Determine the (x, y) coordinate at the center of the cell enclosing the given text.  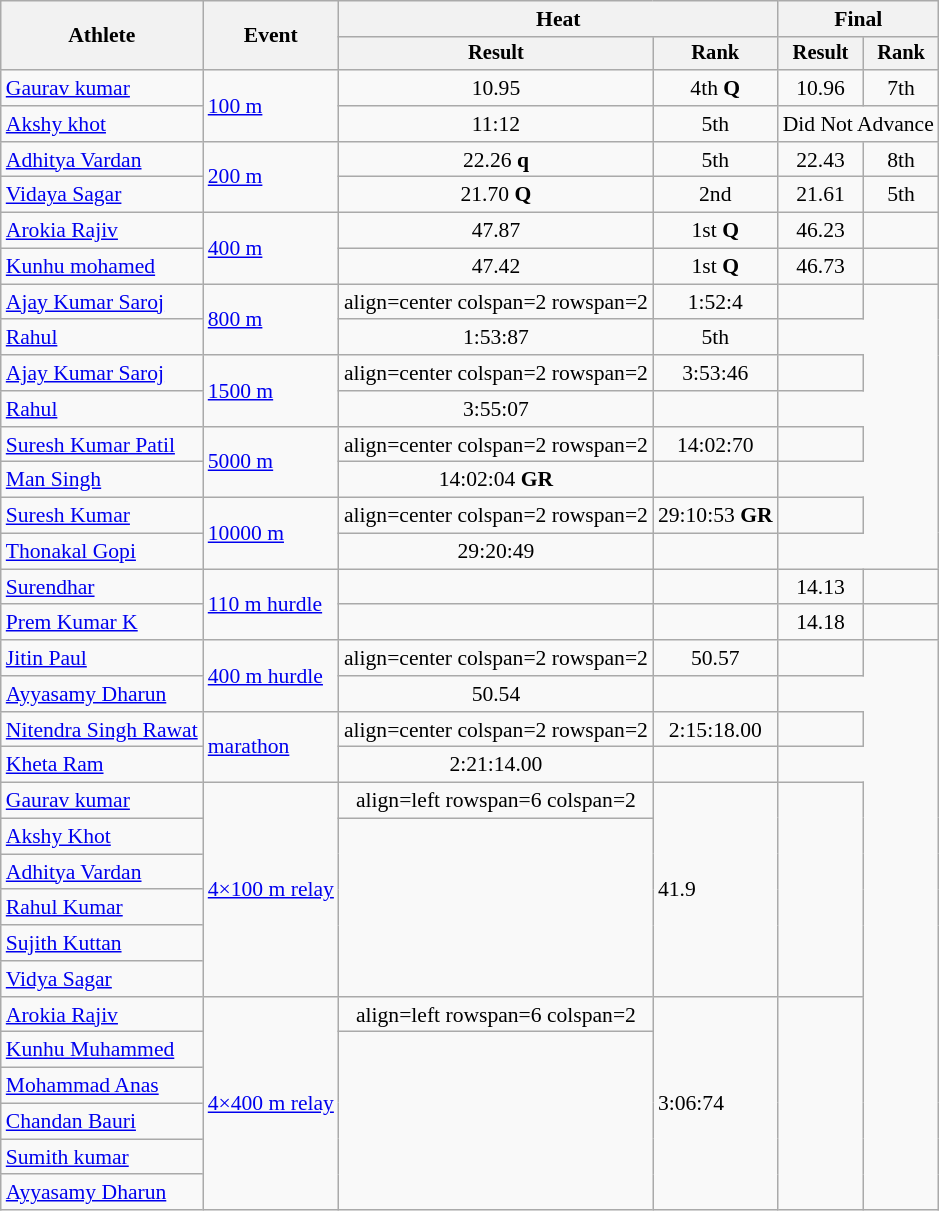
2nd (716, 195)
8th (900, 160)
10.95 (496, 88)
Did Not Advance (858, 124)
47.42 (496, 267)
Kunhu Muhammed (102, 1050)
10000 m (271, 534)
50.57 (716, 658)
Surendhar (102, 587)
Vidaya Sagar (102, 195)
Prem Kumar K (102, 623)
Vidya Sagar (102, 979)
4th Q (716, 88)
Chandan Bauri (102, 1122)
46.23 (821, 231)
Jitin Paul (102, 658)
Athlete (102, 36)
5000 m (271, 462)
2:21:14.00 (496, 765)
Akshy Khot (102, 837)
marathon (271, 748)
Sumith kumar (102, 1157)
Sujith Kuttan (102, 943)
21.70 Q (496, 195)
Mohammad Anas (102, 1086)
1:53:87 (496, 338)
3:55:07 (496, 409)
2:15:18.00 (716, 730)
1500 m (271, 390)
1:52:4 (716, 302)
Heat (558, 19)
22.26 q (496, 160)
4×100 m relay (271, 890)
46.73 (821, 267)
3:53:46 (716, 373)
22.43 (821, 160)
400 m (271, 248)
14:02:04 GR (496, 480)
4×400 m relay (271, 1104)
Nitendra Singh Rawat (102, 730)
3:06:74 (716, 1104)
14.13 (821, 587)
200 m (271, 178)
400 m hurdle (271, 676)
7th (900, 88)
Suresh Kumar (102, 516)
14:02:70 (716, 445)
50.54 (496, 694)
14.18 (821, 623)
Rahul Kumar (102, 908)
Event (271, 36)
800 m (271, 320)
Thonakal Gopi (102, 552)
Kunhu mohamed (102, 267)
Kheta Ram (102, 765)
11:12 (496, 124)
10.96 (821, 88)
100 m (271, 106)
110 m hurdle (271, 604)
Final (858, 19)
29:20:49 (496, 552)
29:10:53 GR (716, 516)
Akshy khot (102, 124)
21.61 (821, 195)
41.9 (716, 890)
Man Singh (102, 480)
47.87 (496, 231)
Suresh Kumar Patil (102, 445)
